Detect which cell encompasses the target text, then output its (X, Y) center coordinate. 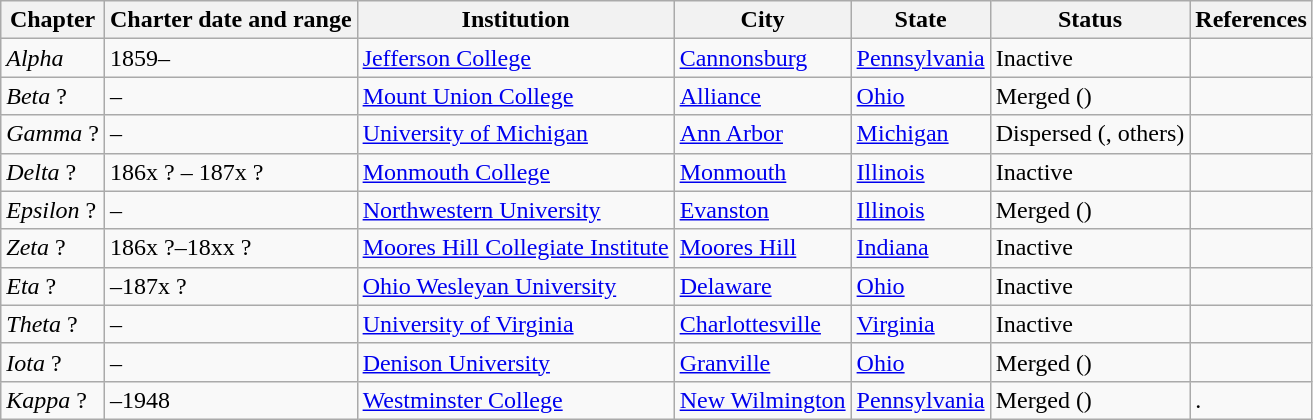
Kappa ? (53, 400)
Delaware (762, 286)
Zeta ? (53, 248)
Moores Hill Collegiate Institute (516, 248)
Granville (762, 362)
Gamma ? (53, 134)
Eta ? (53, 286)
Beta ? (53, 96)
New Wilmington (762, 400)
Epsilon ? (53, 210)
186x ? – 187x ? (230, 172)
Charlottesville (762, 324)
Westminster College (516, 400)
Ann Arbor (762, 134)
Chapter (53, 20)
Cannonsburg (762, 58)
Moores Hill (762, 248)
Denison University (516, 362)
–1948 (230, 400)
City (762, 20)
Evanston (762, 210)
Alliance (762, 96)
Status (1090, 20)
Virginia (920, 324)
Mount Union College (516, 96)
State (920, 20)
Jefferson College (516, 58)
University of Michigan (516, 134)
Ohio Wesleyan University (516, 286)
Indiana (920, 248)
Dispersed (, others) (1090, 134)
1859– (230, 58)
References (1252, 20)
Delta ? (53, 172)
–187x ? (230, 286)
Monmouth (762, 172)
Alpha (53, 58)
Charter date and range (230, 20)
University of Virginia (516, 324)
186x ?–18xx ? (230, 248)
Theta ? (53, 324)
. (1252, 400)
Institution (516, 20)
Monmouth College (516, 172)
Iota ? (53, 362)
Michigan (920, 134)
Northwestern University (516, 210)
